Locate the cell with the specified text and output its [x, y] center coordinate. 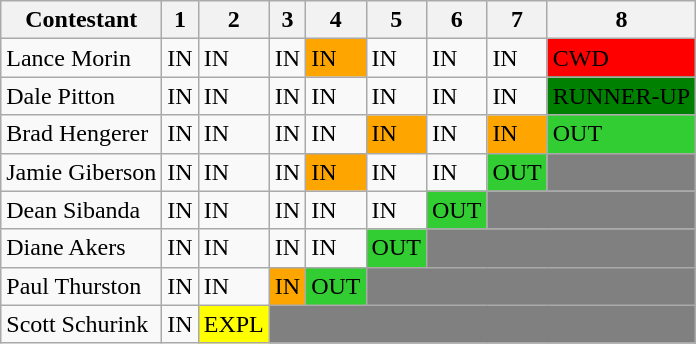
Contestant [82, 20]
Lance Morin [82, 58]
2 [234, 20]
Brad Hengerer [82, 134]
RUNNER-UP [621, 96]
5 [396, 20]
1 [180, 20]
7 [517, 20]
Dale Pitton [82, 96]
EXPL [234, 324]
Jamie Giberson [82, 172]
Paul Thurston [82, 286]
Diane Akers [82, 248]
Scott Schurink [82, 324]
3 [287, 20]
Dean Sibanda [82, 210]
8 [621, 20]
4 [336, 20]
CWD [621, 58]
6 [456, 20]
